Identify which cell holds the provided text, then report its (x, y) central coordinate. 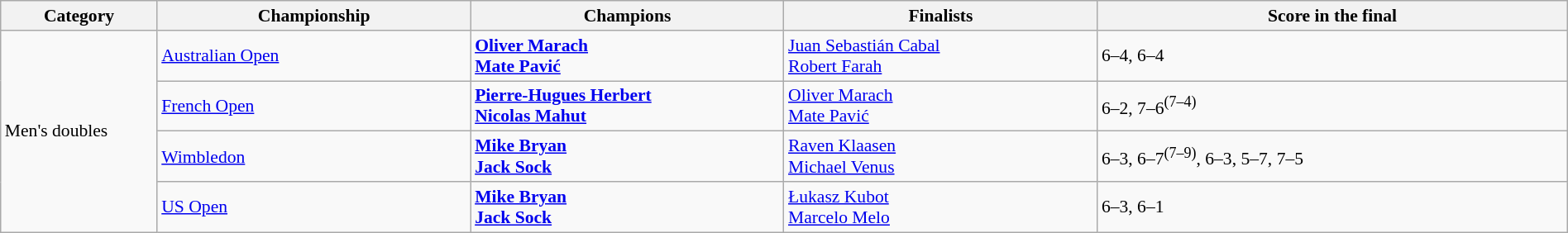
6–3, 6–1 (1332, 207)
Championship (314, 16)
Score in the final (1332, 16)
Raven Klaasen Michael Venus (941, 157)
Men's doubles (79, 131)
Category (79, 16)
6–2, 7–6(7–4) (1332, 106)
6–4, 6–4 (1332, 56)
French Open (314, 106)
US Open (314, 207)
Wimbledon (314, 157)
Champions (627, 16)
Australian Open (314, 56)
Finalists (941, 16)
Juan Sebastián Cabal Robert Farah (941, 56)
Pierre-Hugues Herbert Nicolas Mahut (627, 106)
Łukasz Kubot Marcelo Melo (941, 207)
6–3, 6–7(7–9), 6–3, 5–7, 7–5 (1332, 157)
